Locate the cell with the specified text and output its [X, Y] center coordinate. 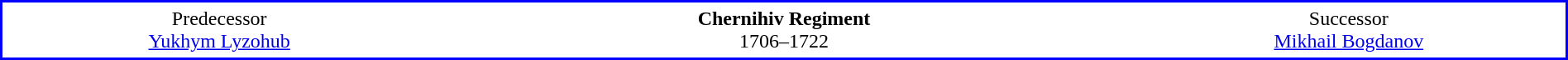
Chernihiv Regiment1706–1722 [784, 30]
PredecessorYukhym Lyzohub [219, 30]
SuccessorMikhail Bogdanov [1350, 30]
